Capture the cell that displays the provided text and extract its [X, Y] central coordinate. 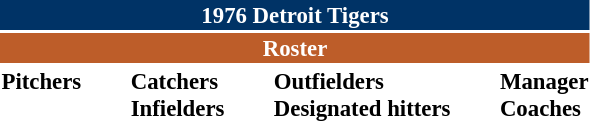
1976 Detroit Tigers [295, 15]
Roster [295, 48]
